Scan for the cell matching the given text and deliver its [x, y] coordinate at center. 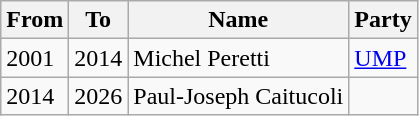
2001 [35, 58]
2026 [98, 96]
UMP [383, 58]
Michel Peretti [238, 58]
Party [383, 20]
Paul-Joseph Caitucoli [238, 96]
Name [238, 20]
From [35, 20]
To [98, 20]
